Scan for the cell matching the given text and deliver its (X, Y) coordinate at center. 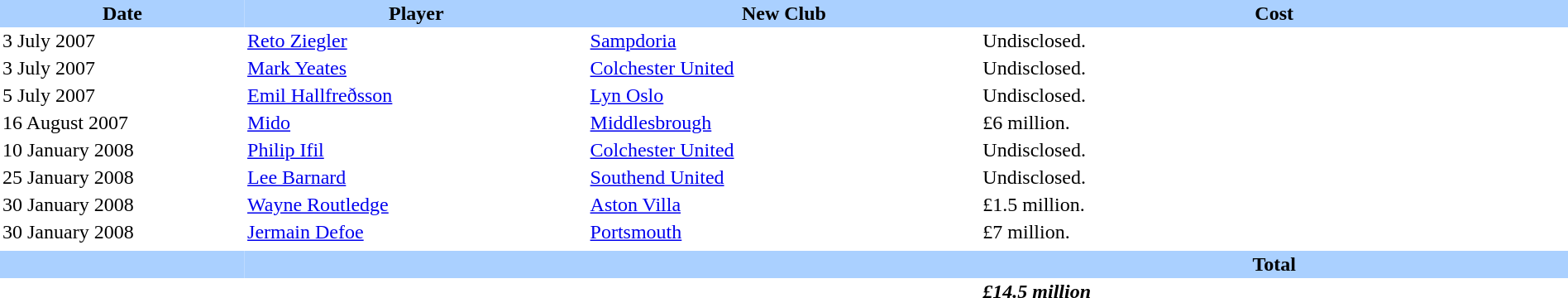
Date (122, 13)
£1.5 million. (1274, 205)
Total (1274, 265)
£6 million. (1274, 123)
New Club (784, 13)
Player (417, 13)
Middlesbrough (784, 123)
25 January 2008 (122, 177)
Sampdoria (784, 41)
10 January 2008 (122, 151)
Emil Hallfreðsson (417, 96)
Portsmouth (784, 232)
Cost (1274, 13)
Aston Villa (784, 205)
Jermain Defoe (417, 232)
Lyn Oslo (784, 96)
Lee Barnard (417, 177)
Mido (417, 123)
Mark Yeates (417, 68)
£7 million. (1274, 232)
16 August 2007 (122, 123)
5 July 2007 (122, 96)
Wayne Routledge (417, 205)
Philip Ifil (417, 151)
Reto Ziegler (417, 41)
Southend United (784, 177)
